Determine the [X, Y] coordinate at the center of the cell enclosing the given text.  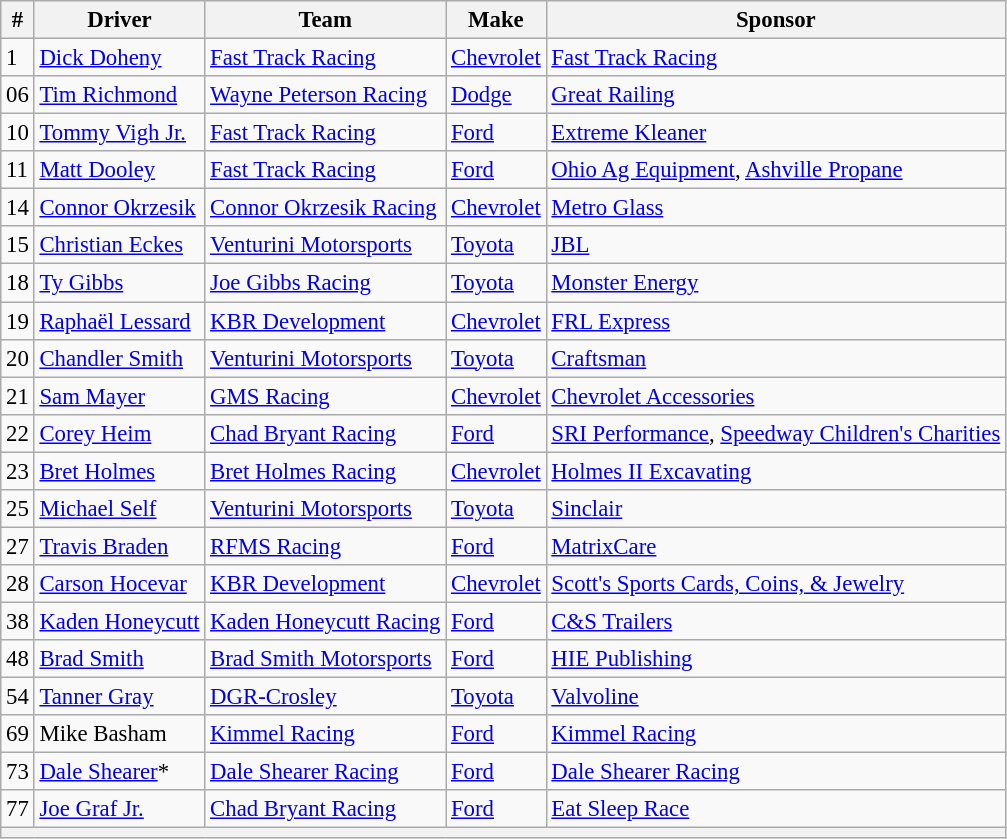
MatrixCare [776, 546]
Chandler Smith [120, 358]
Christian Eckes [120, 245]
RFMS Racing [326, 546]
C&S Trailers [776, 621]
Wayne Peterson Racing [326, 95]
15 [18, 245]
Joe Graf Jr. [120, 809]
Sam Mayer [120, 396]
1 [18, 58]
Sponsor [776, 20]
Dodge [496, 95]
73 [18, 772]
Chevrolet Accessories [776, 396]
Ohio Ag Equipment, Ashville Propane [776, 170]
Connor Okrzesik Racing [326, 208]
Michael Self [120, 509]
Kaden Honeycutt Racing [326, 621]
HIE Publishing [776, 659]
54 [18, 697]
Brad Smith Motorsports [326, 659]
22 [18, 433]
Bret Holmes Racing [326, 471]
Craftsman [776, 358]
25 [18, 509]
11 [18, 170]
Team [326, 20]
Monster Energy [776, 283]
48 [18, 659]
Great Railing [776, 95]
28 [18, 584]
Connor Okrzesik [120, 208]
Travis Braden [120, 546]
23 [18, 471]
Bret Holmes [120, 471]
Dale Shearer* [120, 772]
20 [18, 358]
Scott's Sports Cards, Coins, & Jewelry [776, 584]
Tim Richmond [120, 95]
Extreme Kleaner [776, 133]
Kaden Honeycutt [120, 621]
Corey Heim [120, 433]
DGR-Crosley [326, 697]
Make [496, 20]
Joe Gibbs Racing [326, 283]
Tommy Vigh Jr. [120, 133]
# [18, 20]
69 [18, 734]
Dick Doheny [120, 58]
19 [18, 321]
38 [18, 621]
GMS Racing [326, 396]
10 [18, 133]
18 [18, 283]
Eat Sleep Race [776, 809]
21 [18, 396]
Driver [120, 20]
14 [18, 208]
Sinclair [776, 509]
Valvoline [776, 697]
FRL Express [776, 321]
Ty Gibbs [120, 283]
Carson Hocevar [120, 584]
Matt Dooley [120, 170]
JBL [776, 245]
27 [18, 546]
Brad Smith [120, 659]
Holmes II Excavating [776, 471]
SRI Performance, Speedway Children's Charities [776, 433]
Metro Glass [776, 208]
Tanner Gray [120, 697]
Mike Basham [120, 734]
Raphaël Lessard [120, 321]
06 [18, 95]
77 [18, 809]
